Locate the cell with the specified text and output its (X, Y) center coordinate. 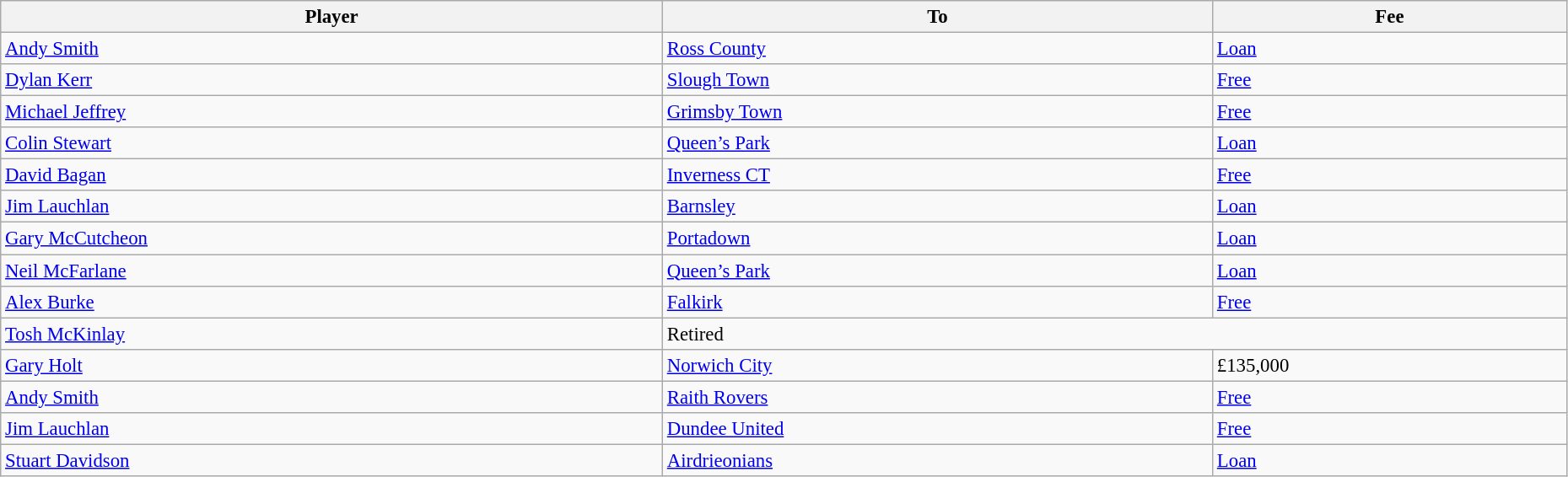
£135,000 (1390, 365)
Inverness CT (937, 175)
Tosh McKinlay (332, 334)
Slough Town (937, 80)
Norwich City (937, 365)
Airdrieonians (937, 460)
To (937, 17)
Grimsby Town (937, 112)
Fee (1390, 17)
Barnsley (937, 206)
Player (332, 17)
Dundee United (937, 429)
Retired (1114, 334)
Stuart Davidson (332, 460)
Ross County (937, 49)
Gary McCutcheon (332, 238)
Michael Jeffrey (332, 112)
Raith Rovers (937, 397)
Dylan Kerr (332, 80)
David Bagan (332, 175)
Portadown (937, 238)
Colin Stewart (332, 143)
Gary Holt (332, 365)
Alex Burke (332, 302)
Neil McFarlane (332, 271)
Falkirk (937, 302)
